From the cell containing the given text, extract its center point as (X, Y) coordinate. 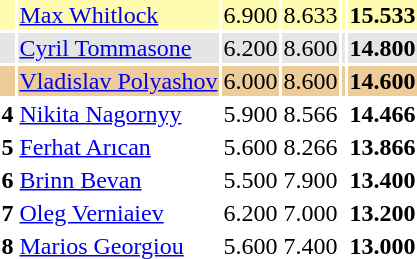
6.900 (250, 15)
Nikita Nagornyy (118, 114)
6.000 (250, 81)
5.600 (250, 147)
6 (8, 180)
Oleg Verniaiev (118, 213)
14.800 (382, 48)
8.266 (310, 147)
5 (8, 147)
5.500 (250, 180)
Brinn Bevan (118, 180)
7.000 (310, 213)
7 (8, 213)
Cyril Tommasone (118, 48)
13.866 (382, 147)
13.400 (382, 180)
14.466 (382, 114)
8.633 (310, 15)
Ferhat Arıcan (118, 147)
13.200 (382, 213)
8.566 (310, 114)
14.600 (382, 81)
15.533 (382, 15)
5.900 (250, 114)
Vladislav Polyashov (118, 81)
7.900 (310, 180)
4 (8, 114)
Max Whitlock (118, 15)
